Return the (X, Y) coordinate for the center point of the cell that contains the specified text.  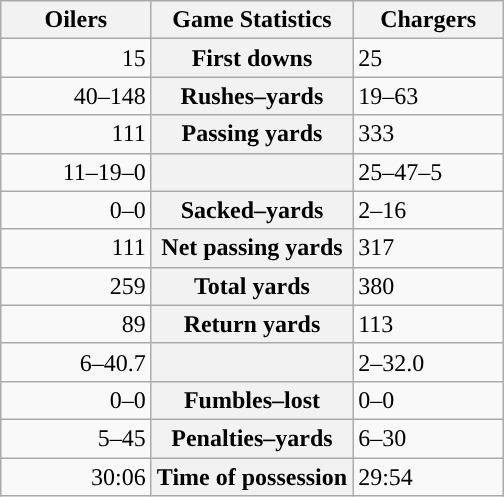
6–40.7 (76, 362)
40–148 (76, 96)
Rushes–yards (252, 96)
2–32.0 (428, 362)
30:06 (76, 477)
113 (428, 324)
317 (428, 248)
15 (76, 58)
Oilers (76, 20)
Sacked–yards (252, 210)
11–19–0 (76, 172)
380 (428, 286)
19–63 (428, 96)
5–45 (76, 438)
Fumbles–lost (252, 400)
Return yards (252, 324)
333 (428, 134)
Chargers (428, 20)
Net passing yards (252, 248)
6–30 (428, 438)
Total yards (252, 286)
25 (428, 58)
Passing yards (252, 134)
Time of possession (252, 477)
89 (76, 324)
2–16 (428, 210)
Penalties–yards (252, 438)
Game Statistics (252, 20)
25–47–5 (428, 172)
259 (76, 286)
29:54 (428, 477)
First downs (252, 58)
